Detect which cell encompasses the target text, then output its [x, y] center coordinate. 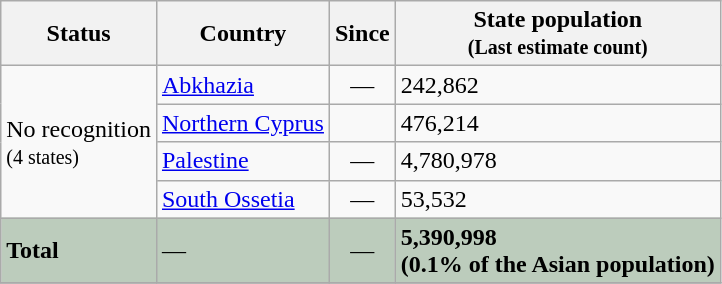
State population(Last estimate count) [558, 34]
Country [242, 34]
Total [79, 250]
Since [362, 34]
Abkhazia [242, 85]
242,862 [558, 85]
53,532 [558, 199]
South Ossetia [242, 199]
4,780,978 [558, 161]
Status [79, 34]
476,214 [558, 123]
5,390,998(0.1% of the Asian population) [558, 250]
Palestine [242, 161]
Northern Cyprus [242, 123]
No recognition (4 states) [79, 142]
